Find where the given text appears and provide that cell's center as [x, y] coordinate. 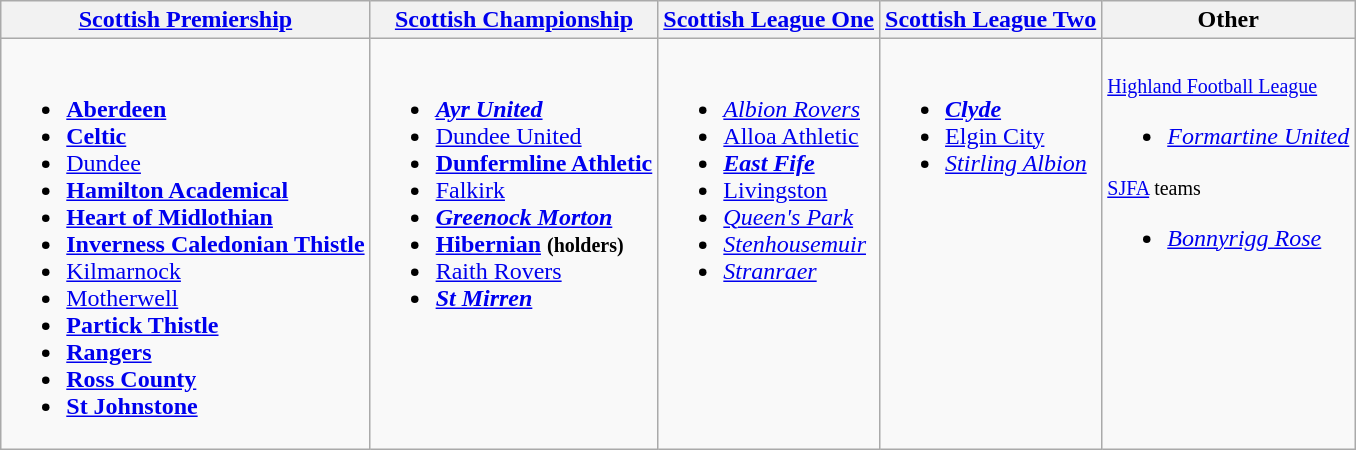
Scottish League Two [991, 20]
Ayr UnitedDundee UnitedDunfermline AthleticFalkirkGreenock MortonHibernian (holders)Raith RoversSt Mirren [514, 244]
Highland Football LeagueFormartine UnitedSJFA teamsBonnyrigg Rose [1228, 244]
Scottish Championship [514, 20]
Scottish League One [769, 20]
ClydeElgin CityStirling Albion [991, 244]
Albion RoversAlloa AthleticEast FifeLivingstonQueen's ParkStenhousemuirStranraer [769, 244]
Scottish Premiership [186, 20]
Other [1228, 20]
